Capture the cell that displays the provided text and extract its [x, y] central coordinate. 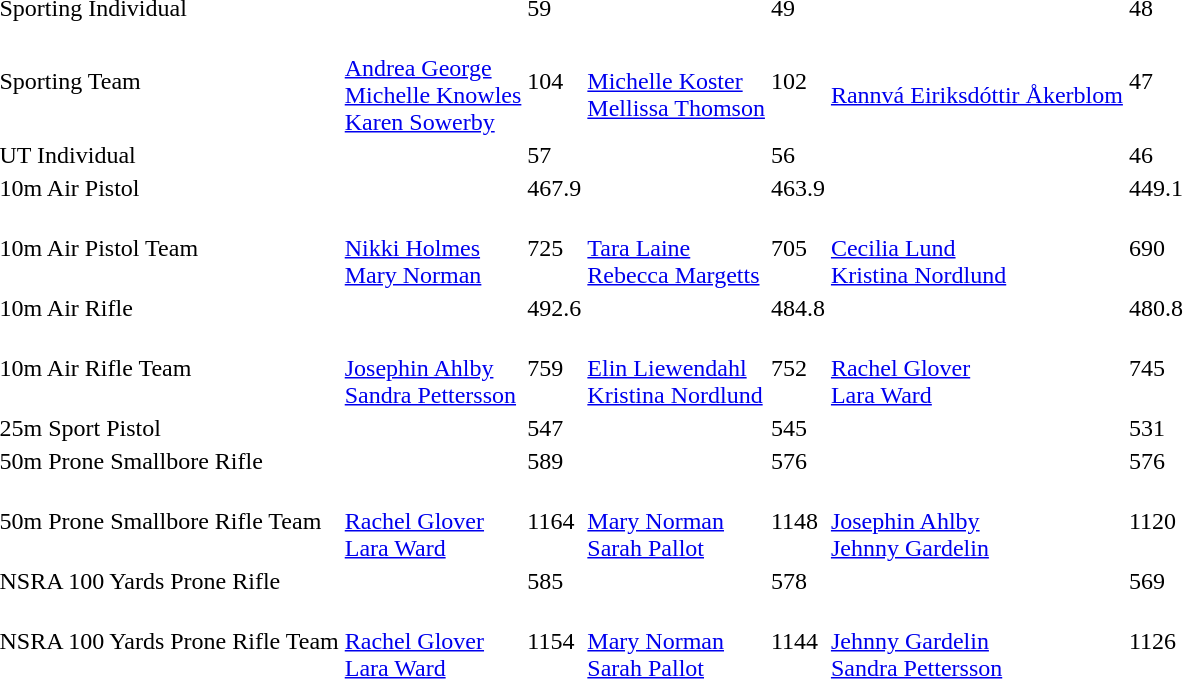
725 [554, 248]
545 [798, 428]
57 [554, 155]
Rannvá Eiriksdóttir Åkerblom [976, 82]
1148 [798, 521]
547 [554, 428]
Michelle KosterMellissa Thomson [676, 82]
Josephin AhlbyJehnny Gardelin [976, 521]
Elin LiewendahlKristina Nordlund [676, 368]
492.6 [554, 308]
Nikki HolmesMary Norman [433, 248]
Tara LaineRebecca Margetts [676, 248]
Andrea GeorgeMichelle KnowlesKaren Sowerby [433, 82]
484.8 [798, 308]
Mary NormanSarah Pallot [676, 521]
1164 [554, 521]
576 [798, 461]
102 [798, 82]
56 [798, 155]
585 [554, 581]
759 [554, 368]
Cecilia LundKristina Nordlund [976, 248]
104 [554, 82]
578 [798, 581]
463.9 [798, 188]
Josephin AhlbySandra Pettersson [433, 368]
589 [554, 461]
752 [798, 368]
705 [798, 248]
467.9 [554, 188]
